From the cell containing the given text, extract its center point as [X, Y] coordinate. 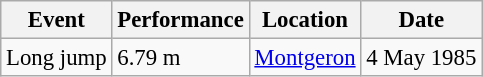
Event [56, 20]
Long jump [56, 58]
4 May 1985 [422, 58]
Montgeron [305, 58]
Performance [180, 20]
6.79 m [180, 58]
Location [305, 20]
Date [422, 20]
